Locate the cell with the specified text and output its [X, Y] center coordinate. 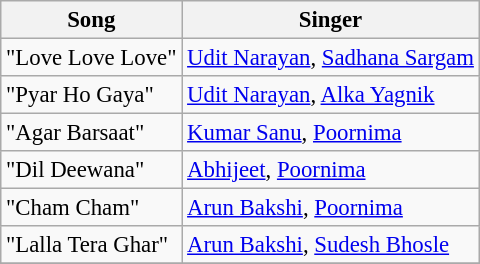
Arun Bakshi, Sudesh Bhosle [330, 245]
"Lalla Tera Ghar" [92, 245]
"Agar Barsaat" [92, 133]
Singer [330, 20]
Udit Narayan, Sadhana Sargam [330, 58]
"Love Love Love" [92, 58]
"Dil Deewana" [92, 170]
Arun Bakshi, Poornima [330, 208]
Song [92, 20]
Udit Narayan, Alka Yagnik [330, 95]
"Pyar Ho Gaya" [92, 95]
"Cham Cham" [92, 208]
Abhijeet, Poornima [330, 170]
Kumar Sanu, Poornima [330, 133]
